Return the (x, y) coordinate for the center point of the cell that contains the specified text.  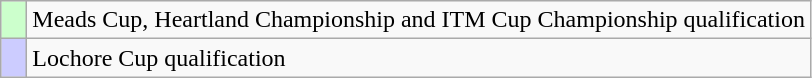
Meads Cup, Heartland Championship and ITM Cup Championship qualification (419, 20)
Lochore Cup qualification (419, 58)
